Scan for the cell matching the given text and deliver its (X, Y) coordinate at center. 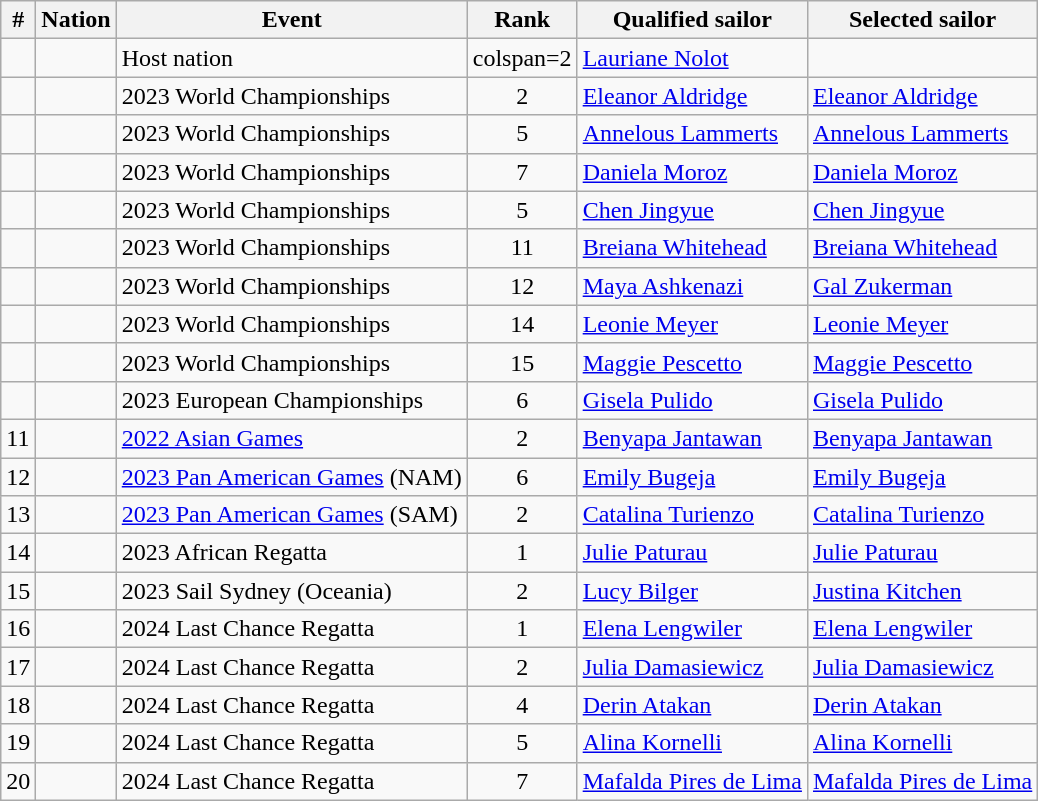
colspan=2 (522, 58)
# (18, 20)
2023 Pan American Games (SAM) (292, 515)
Qualified sailor (692, 20)
18 (18, 705)
Lauriane Nolot (692, 58)
Nation (76, 20)
2023 Sail Sydney (Oceania) (292, 591)
2023 European Championships (292, 400)
Gal Zukerman (922, 286)
Maya Ashkenazi (692, 286)
4 (522, 705)
Rank (522, 20)
Lucy Bilger (692, 591)
2022 Asian Games (292, 438)
Event (292, 20)
20 (18, 781)
2023 Pan American Games (NAM) (292, 477)
Justina Kitchen (922, 591)
Selected sailor (922, 20)
13 (18, 515)
19 (18, 743)
2023 African Regatta (292, 553)
16 (18, 629)
Host nation (292, 58)
17 (18, 667)
